Output the [X, Y] coordinate of the center of the cell containing the given text.  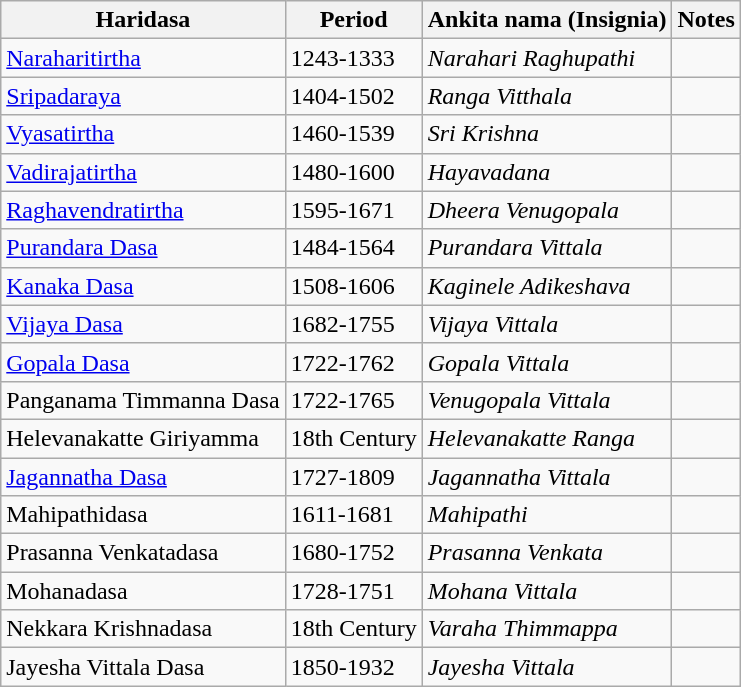
Sri Krishna [547, 134]
Vyasatirtha [143, 134]
1595-1671 [354, 210]
Hayavadana [547, 172]
Mahipathi [547, 515]
Vijaya Vittala [547, 324]
1480-1600 [354, 172]
Naraharitirtha [143, 58]
1404-1502 [354, 96]
1508-1606 [354, 286]
Gopala Dasa [143, 362]
Mahipathidasa [143, 515]
1682-1755 [354, 324]
1722-1765 [354, 400]
1727-1809 [354, 477]
Jagannatha Vittala [547, 477]
Prasanna Venkatadasa [143, 553]
Panganama Timmanna Dasa [143, 400]
Nekkara Krishnadasa [143, 629]
Prasanna Venkata [547, 553]
Venugopala Vittala [547, 400]
Helevanakatte Giriyamma [143, 438]
Haridasa [143, 20]
1460-1539 [354, 134]
Helevanakatte Ranga [547, 438]
Jagannatha Dasa [143, 477]
Mohanadasa [143, 591]
Ranga Vitthala [547, 96]
Vijaya Dasa [143, 324]
Sripadaraya [143, 96]
Ankita nama (Insignia) [547, 20]
Vadirajatirtha [143, 172]
1728-1751 [354, 591]
1243-1333 [354, 58]
Kaginele Adikeshava [547, 286]
1611-1681 [354, 515]
Mohana Vittala [547, 591]
1850-1932 [354, 667]
Jayesha Vittala [547, 667]
Purandara Dasa [143, 248]
Period [354, 20]
1680-1752 [354, 553]
Varaha Thimmappa [547, 629]
Dheera Venugopala [547, 210]
Purandara Vittala [547, 248]
1484-1564 [354, 248]
Kanaka Dasa [143, 286]
Raghavendratirtha [143, 210]
Narahari Raghupathi [547, 58]
1722-1762 [354, 362]
Gopala Vittala [547, 362]
Jayesha Vittala Dasa [143, 667]
Notes [706, 20]
